Return [x, y] of the center of cell containing provided text 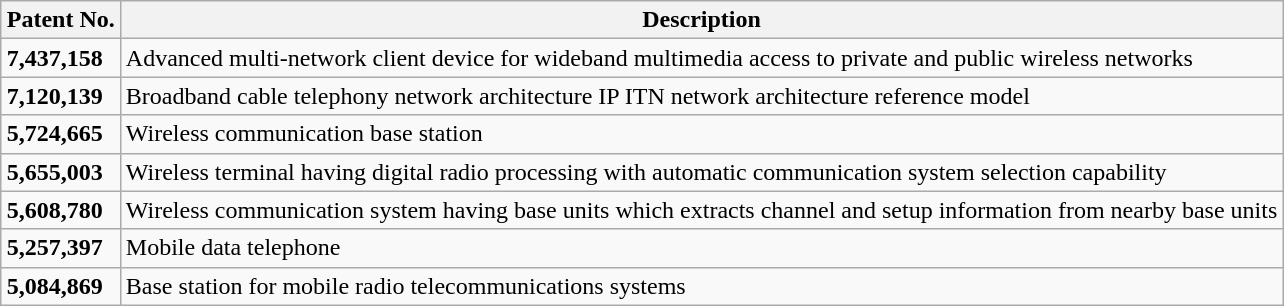
Advanced multi-network client device for wideband multimedia access to private and public wireless networks [701, 58]
7,437,158 [60, 58]
Description [701, 20]
Wireless communication base station [701, 134]
5,608,780 [60, 210]
5,655,003 [60, 172]
Wireless terminal having digital radio processing with automatic communication system selection capability [701, 172]
5,724,665 [60, 134]
5,084,869 [60, 286]
Mobile data telephone [701, 248]
7,120,139 [60, 96]
5,257,397 [60, 248]
Broadband cable telephony network architecture IP ITN network architecture reference model [701, 96]
Wireless communication system having base units which extracts channel and setup information from nearby base units [701, 210]
Patent No. [60, 20]
Base station for mobile radio telecommunications systems [701, 286]
